Provide the [x, y] coordinate of the cell's center where the given text is located.  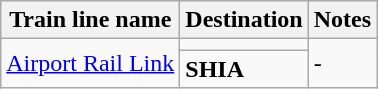
Train line name [90, 20]
- [342, 64]
Notes [342, 20]
Destination [244, 20]
Airport Rail Link [90, 64]
SHIA [244, 69]
